Determine the [X, Y] coordinate at the center of the cell enclosing the given text.  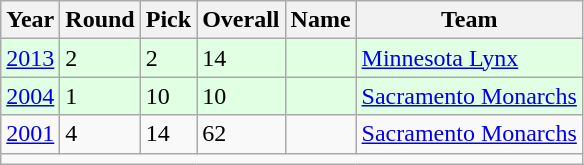
Team [469, 20]
Overall [241, 20]
2001 [30, 134]
1 [100, 96]
2013 [30, 58]
Name [320, 20]
62 [241, 134]
4 [100, 134]
Minnesota Lynx [469, 58]
Round [100, 20]
2004 [30, 96]
Pick [168, 20]
Year [30, 20]
